Pinpoint the cell where the given text exists, returning its (x, y) midpoint coordinate. 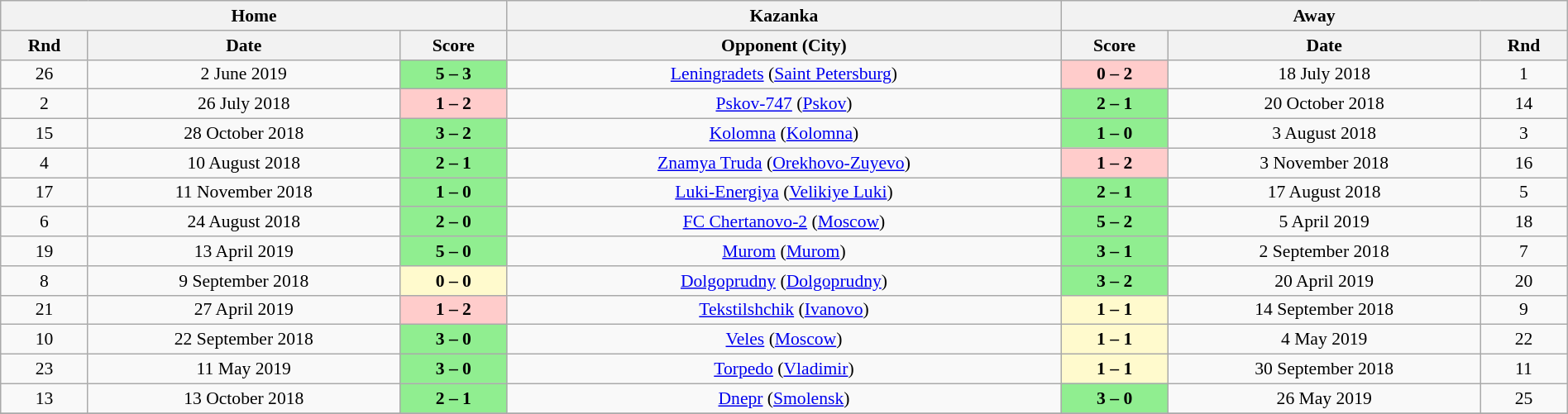
8 (45, 281)
13 April 2019 (243, 251)
22 (1523, 340)
2 June 2019 (243, 74)
13 (45, 398)
3 – 1 (1115, 251)
4 (45, 163)
17 (45, 193)
FC Chertanovo-2 (Moscow) (784, 222)
25 (1523, 398)
5 April 2019 (1325, 222)
20 (1523, 281)
6 (45, 222)
5 – 3 (453, 74)
Dnepr (Smolensk) (784, 398)
10 (45, 340)
Kolomna (Kolomna) (784, 134)
10 August 2018 (243, 163)
9 (1523, 310)
30 September 2018 (1325, 369)
Tekstilshchik (Ivanovo) (784, 310)
Home (254, 16)
5 – 0 (453, 251)
1 (1523, 74)
23 (45, 369)
18 (1523, 222)
9 September 2018 (243, 281)
5 – 2 (1115, 222)
4 May 2019 (1325, 340)
19 (45, 251)
3 November 2018 (1325, 163)
Leningradets (Saint Petersburg) (784, 74)
Znamya Truda (Orekhovo-Zuyevo) (784, 163)
Away (1315, 16)
11 May 2019 (243, 369)
Opponent (City) (784, 45)
Luki-Energiya (Velikiye Luki) (784, 193)
11 November 2018 (243, 193)
13 October 2018 (243, 398)
Kazanka (784, 16)
16 (1523, 163)
Dolgoprudny (Dolgoprudny) (784, 281)
26 July 2018 (243, 104)
2 September 2018 (1325, 251)
14 September 2018 (1325, 310)
2 – 0 (453, 222)
14 (1523, 104)
Pskov-747 (Pskov) (784, 104)
3 August 2018 (1325, 134)
Murom (Murom) (784, 251)
11 (1523, 369)
0 – 2 (1115, 74)
17 August 2018 (1325, 193)
5 (1523, 193)
28 October 2018 (243, 134)
15 (45, 134)
18 July 2018 (1325, 74)
20 October 2018 (1325, 104)
3 (1523, 134)
20 April 2019 (1325, 281)
22 September 2018 (243, 340)
0 – 0 (453, 281)
21 (45, 310)
Veles (Moscow) (784, 340)
7 (1523, 251)
Torpedo (Vladimir) (784, 369)
26 (45, 74)
24 August 2018 (243, 222)
2 (45, 104)
26 May 2019 (1325, 398)
27 April 2019 (243, 310)
